For the text-containing cell, return its midpoint in (X, Y) coordinate format. 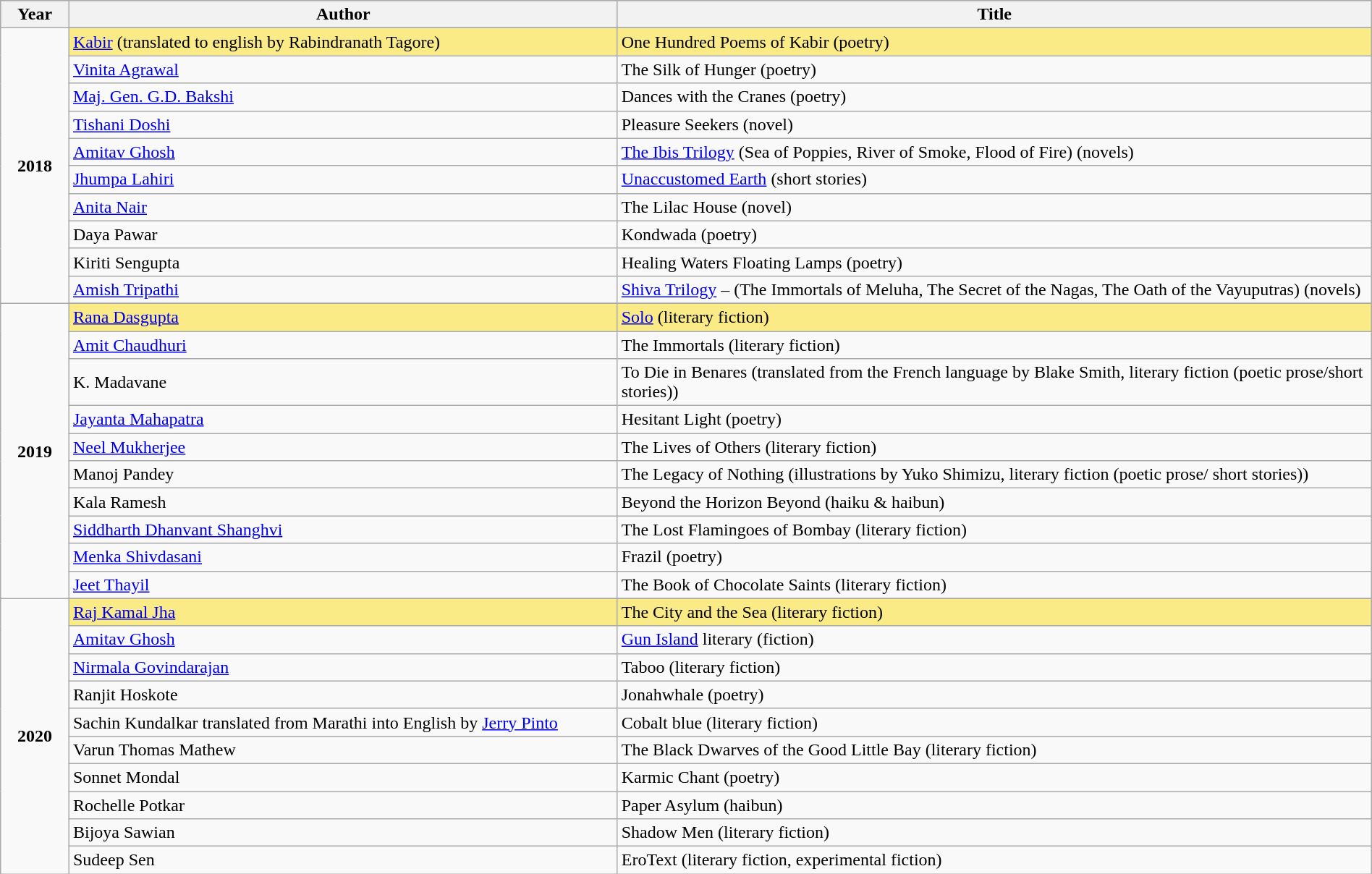
Rochelle Potkar (343, 805)
Neel Mukherjee (343, 447)
Ranjit Hoskote (343, 695)
Cobalt blue (literary fiction) (994, 722)
Hesitant Light (poetry) (994, 420)
The Lilac House (novel) (994, 207)
Nirmala Govindarajan (343, 667)
Rana Dasgupta (343, 317)
One Hundred Poems of Kabir (poetry) (994, 42)
K. Madavane (343, 382)
Jhumpa Lahiri (343, 179)
Kiriti Sengupta (343, 262)
To Die in Benares (translated from the French language by Blake Smith, literary fiction (poetic prose/short stories)) (994, 382)
Jeet Thayil (343, 585)
The City and the Sea (literary fiction) (994, 612)
Daya Pawar (343, 234)
Bijoya Sawian (343, 833)
Paper Asylum (haibun) (994, 805)
Taboo (literary fiction) (994, 667)
Raj Kamal Jha (343, 612)
Jonahwhale (poetry) (994, 695)
Sudeep Sen (343, 860)
Varun Thomas Mathew (343, 750)
Tishani Doshi (343, 124)
Vinita Agrawal (343, 69)
2018 (35, 166)
2020 (35, 737)
Unaccustomed Earth (short stories) (994, 179)
The Immortals (literary fiction) (994, 345)
Siddharth Dhanvant Shanghvi (343, 530)
Shadow Men (literary fiction) (994, 833)
Frazil (poetry) (994, 557)
The Legacy of Nothing (illustrations by Yuko Shimizu, literary fiction (poetic prose/ short stories)) (994, 475)
Dances with the Cranes (poetry) (994, 97)
The Lives of Others (literary fiction) (994, 447)
Healing Waters Floating Lamps (poetry) (994, 262)
Maj. Gen. G.D. Bakshi (343, 97)
The Black Dwarves of the Good Little Bay (literary fiction) (994, 750)
Solo (literary fiction) (994, 317)
Title (994, 14)
Kondwada (poetry) (994, 234)
Pleasure Seekers (novel) (994, 124)
Kala Ramesh (343, 502)
Karmic Chant (poetry) (994, 777)
Amish Tripathi (343, 289)
Beyond the Horizon Beyond (haiku & haibun) (994, 502)
Jayanta Mahapatra (343, 420)
Shiva Trilogy – (The Immortals of Meluha, The Secret of the Nagas, The Oath of the Vayuputras) (novels) (994, 289)
Menka Shivdasani (343, 557)
Year (35, 14)
The Silk of Hunger (poetry) (994, 69)
The Book of Chocolate Saints (literary fiction) (994, 585)
Manoj Pandey (343, 475)
The Ibis Trilogy (Sea of Poppies, River of Smoke, Flood of Fire) (novels) (994, 152)
The Lost Flamingoes of Bombay (literary fiction) (994, 530)
Kabir (translated to english by Rabindranath Tagore) (343, 42)
2019 (35, 451)
Author (343, 14)
Amit Chaudhuri (343, 345)
Sonnet Mondal (343, 777)
EroText (literary fiction, experimental fiction) (994, 860)
Sachin Kundalkar translated from Marathi into English by Jerry Pinto (343, 722)
Anita Nair (343, 207)
Gun Island literary (fiction) (994, 640)
